Find where the given text appears and provide that cell's center as (x, y) coordinate. 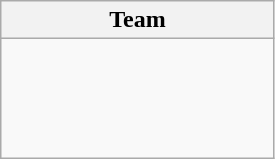
Team (138, 20)
